Provide the (x, y) coordinate of the cell's center where the given text is located.  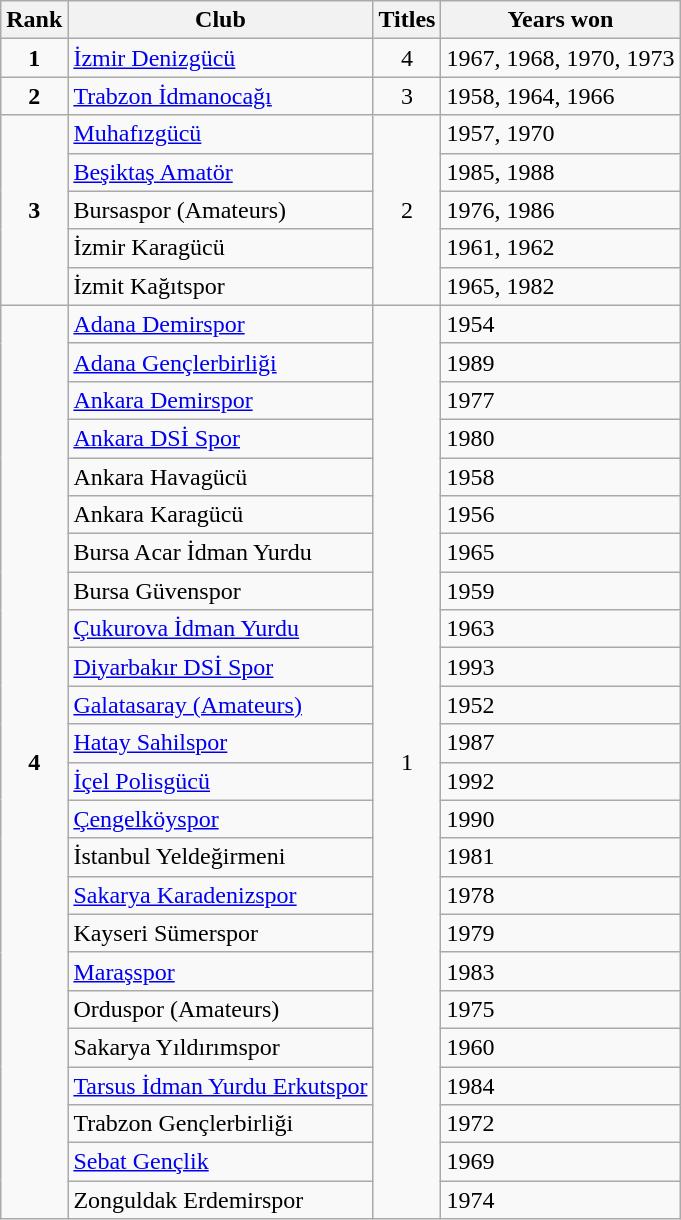
1969 (560, 1162)
1993 (560, 667)
1979 (560, 933)
1989 (560, 362)
1960 (560, 1047)
Sakarya Yıldırımspor (220, 1047)
Bursa Acar İdman Yurdu (220, 553)
Rank (34, 20)
Hatay Sahilspor (220, 743)
Galatasaray (Amateurs) (220, 705)
1963 (560, 629)
1956 (560, 515)
Maraşspor (220, 971)
Club (220, 20)
Ankara Havagücü (220, 477)
İçel Polisgücü (220, 781)
1976, 1986 (560, 210)
1975 (560, 1009)
Kayseri Sümerspor (220, 933)
Years won (560, 20)
1965, 1982 (560, 286)
Ankara DSİ Spor (220, 438)
Sakarya Karadenizspor (220, 895)
1952 (560, 705)
Bursaspor (Amateurs) (220, 210)
Ankara Karagücü (220, 515)
İstanbul Yeldeğirmeni (220, 857)
Ankara Demirspor (220, 400)
Adana Demirspor (220, 324)
İzmir Karagücü (220, 248)
Tarsus İdman Yurdu Erkutspor (220, 1085)
İzmit Kağıtspor (220, 286)
Sebat Gençlik (220, 1162)
1958 (560, 477)
1987 (560, 743)
Diyarbakır DSİ Spor (220, 667)
1978 (560, 895)
1967, 1968, 1970, 1973 (560, 58)
Muhafızgücü (220, 134)
Bursa Güvenspor (220, 591)
1961, 1962 (560, 248)
1980 (560, 438)
Orduspor (Amateurs) (220, 1009)
Titles (407, 20)
1972 (560, 1124)
1990 (560, 819)
Trabzon İdmanocağı (220, 96)
1958, 1964, 1966 (560, 96)
1985, 1988 (560, 172)
1957, 1970 (560, 134)
1954 (560, 324)
Çengelköyspor (220, 819)
Beşiktaş Amatör (220, 172)
1981 (560, 857)
1974 (560, 1200)
Zonguldak Erdemirspor (220, 1200)
Adana Gençlerbirliği (220, 362)
1977 (560, 400)
1959 (560, 591)
Trabzon Gençlerbirliği (220, 1124)
1984 (560, 1085)
1983 (560, 971)
Çukurova İdman Yurdu (220, 629)
İzmir Denizgücü (220, 58)
1965 (560, 553)
1992 (560, 781)
